Output the [X, Y] coordinate of the center of the cell containing the given text.  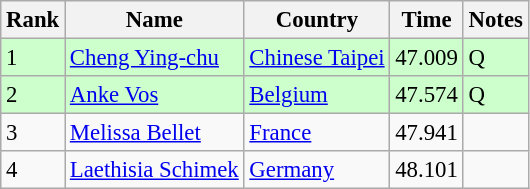
Belgium [317, 95]
Name [155, 20]
2 [33, 95]
Country [317, 20]
Chinese Taipei [317, 58]
48.101 [426, 170]
Laethisia Schimek [155, 170]
Germany [317, 170]
47.941 [426, 133]
47.009 [426, 58]
47.574 [426, 95]
Rank [33, 20]
France [317, 133]
Cheng Ying-chu [155, 58]
1 [33, 58]
3 [33, 133]
4 [33, 170]
Anke Vos [155, 95]
Melissa Bellet [155, 133]
Notes [496, 20]
Time [426, 20]
